Find where the given text appears and provide that cell's center as [X, Y] coordinate. 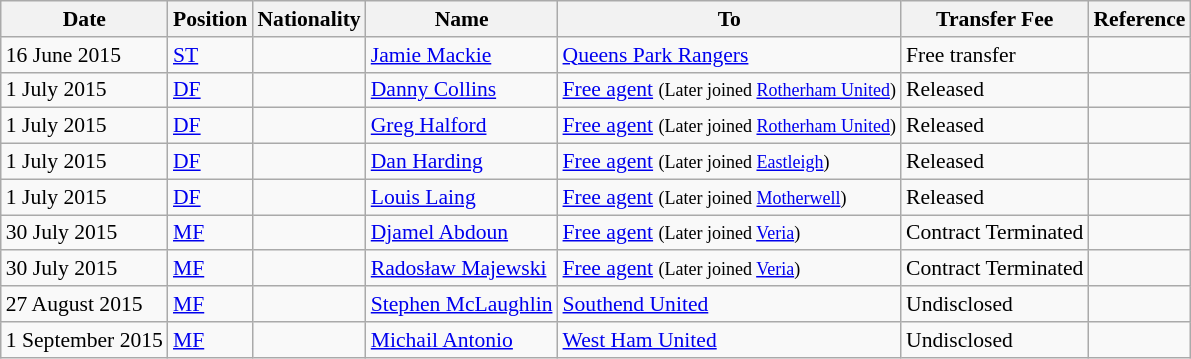
16 June 2015 [84, 55]
Queens Park Rangers [730, 55]
Reference [1139, 19]
Date [84, 19]
Dan Harding [462, 162]
Name [462, 19]
To [730, 19]
Stephen McLaughlin [462, 304]
Position [210, 19]
Radosław Majewski [462, 269]
Michail Antonio [462, 340]
Danny Collins [462, 90]
Transfer Fee [994, 19]
Free transfer [994, 55]
27 August 2015 [84, 304]
Djamel Abdoun [462, 233]
Louis Laing [462, 197]
Nationality [308, 19]
Southend United [730, 304]
Free agent (Later joined Eastleigh) [730, 162]
Greg Halford [462, 126]
Free agent (Later joined Motherwell) [730, 197]
Jamie Mackie [462, 55]
ST [210, 55]
West Ham United [730, 340]
1 September 2015 [84, 340]
